From the cell containing the given text, extract its center point as [X, Y] coordinate. 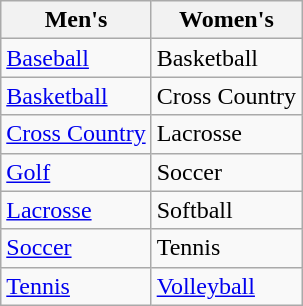
Volleyball [226, 286]
Golf [76, 172]
Women's [226, 20]
Softball [226, 210]
Men's [76, 20]
Baseball [76, 58]
